Return the [x, y] coordinate for the center point of the cell that contains the specified text.  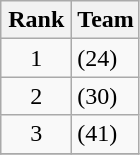
(41) [106, 134]
(30) [106, 96]
3 [36, 134]
Team [106, 20]
Rank [36, 20]
2 [36, 96]
(24) [106, 58]
1 [36, 58]
